Extract the [x, y] coordinate from the center of the cell holding the provided text.  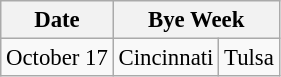
Cincinnati [166, 58]
Tulsa [249, 58]
Bye Week [196, 20]
Date [57, 20]
October 17 [57, 58]
